Identify which cell holds the provided text, then report its [x, y] central coordinate. 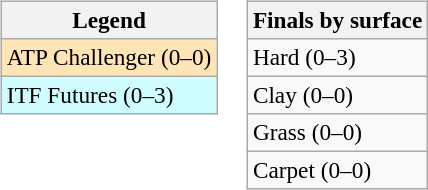
Hard (0–3) [337, 57]
Carpet (0–0) [337, 171]
ITF Futures (0–3) [108, 95]
Finals by surface [337, 20]
Legend [108, 20]
Clay (0–0) [337, 95]
ATP Challenger (0–0) [108, 57]
Grass (0–0) [337, 133]
